From the cell containing the given text, extract its center point as [x, y] coordinate. 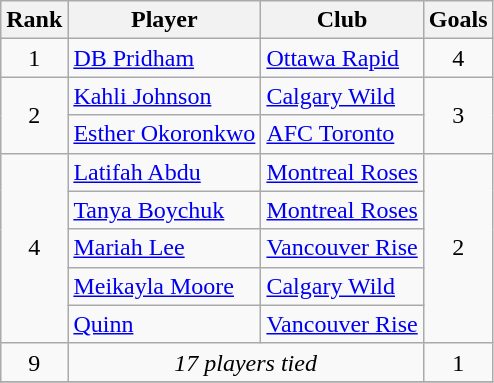
AFC Toronto [342, 134]
Player [164, 20]
Tanya Boychuk [164, 210]
Quinn [164, 324]
3 [458, 115]
DB Pridham [164, 58]
Ottawa Rapid [342, 58]
9 [34, 362]
17 players tied [246, 362]
Mariah Lee [164, 248]
Club [342, 20]
Goals [458, 20]
Kahli Johnson [164, 96]
Esther Okoronkwo [164, 134]
Latifah Abdu [164, 172]
Meikayla Moore [164, 286]
Rank [34, 20]
